Pinpoint the cell where the given text exists, returning its [x, y] midpoint coordinate. 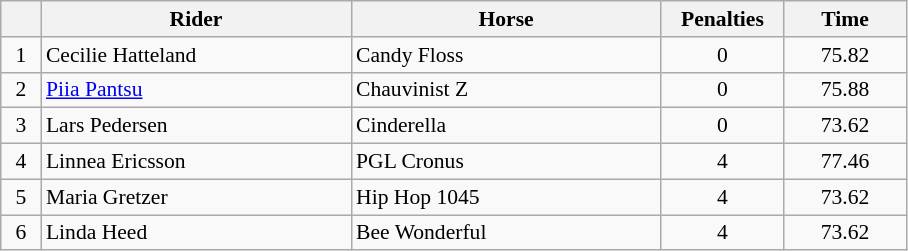
Linda Heed [196, 233]
Cecilie Hatteland [196, 55]
Chauvinist Z [506, 90]
Maria Gretzer [196, 197]
3 [21, 126]
Hip Hop 1045 [506, 197]
6 [21, 233]
Linnea Ericsson [196, 162]
1 [21, 55]
Bee Wonderful [506, 233]
Piia Pantsu [196, 90]
PGL Cronus [506, 162]
Penalties [722, 19]
Cinderella [506, 126]
Rider [196, 19]
75.82 [846, 55]
77.46 [846, 162]
75.88 [846, 90]
Horse [506, 19]
Lars Pedersen [196, 126]
Candy Floss [506, 55]
5 [21, 197]
Time [846, 19]
2 [21, 90]
